Return the [X, Y] coordinate for the center point of the cell that contains the specified text.  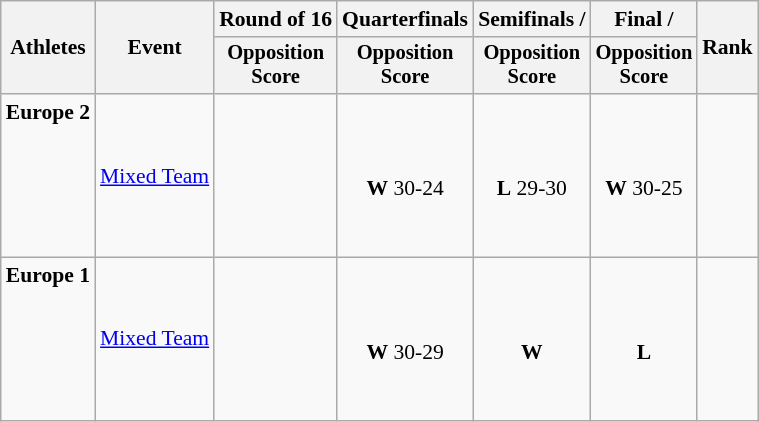
Rank [728, 48]
Semifinals / [532, 19]
L [644, 340]
Europe 2 [48, 176]
L 29-30 [532, 176]
Athletes [48, 48]
Round of 16 [276, 19]
W 30-24 [405, 176]
W 30-29 [405, 340]
W 30-25 [644, 176]
W [532, 340]
Event [154, 48]
Europe 1 [48, 340]
Quarterfinals [405, 19]
Final / [644, 19]
